Determine the (X, Y) coordinate at the center of the cell enclosing the given text.  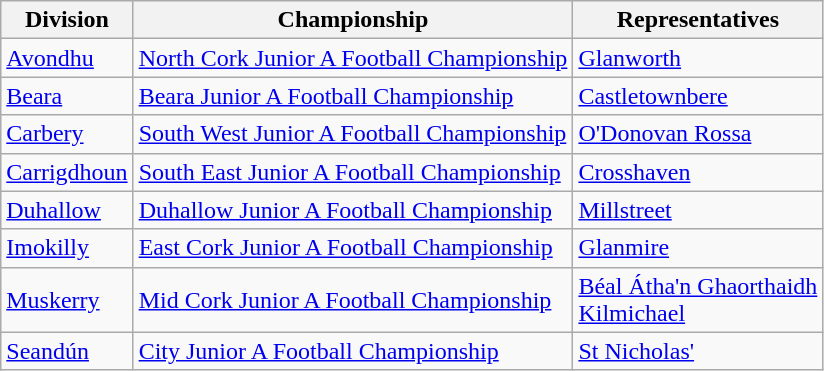
Castletownbere (698, 96)
East Cork Junior A Football Championship (353, 248)
Seandún (67, 351)
City Junior A Football Championship (353, 351)
Mid Cork Junior A Football Championship (353, 300)
Championship (353, 20)
Imokilly (67, 248)
Millstreet (698, 210)
Avondhu (67, 58)
Duhallow (67, 210)
Carbery (67, 134)
Beara Junior A Football Championship (353, 96)
Crosshaven (698, 172)
Béal Átha'n GhaorthaidhKilmichael (698, 300)
O'Donovan Rossa (698, 134)
South West Junior A Football Championship (353, 134)
Carrigdhoun (67, 172)
South East Junior A Football Championship (353, 172)
Beara (67, 96)
St Nicholas' (698, 351)
Representatives (698, 20)
Duhallow Junior A Football Championship (353, 210)
Glanmire (698, 248)
Muskerry (67, 300)
North Cork Junior A Football Championship (353, 58)
Division (67, 20)
Glanworth (698, 58)
